Scan for the cell matching the given text and deliver its (x, y) coordinate at center. 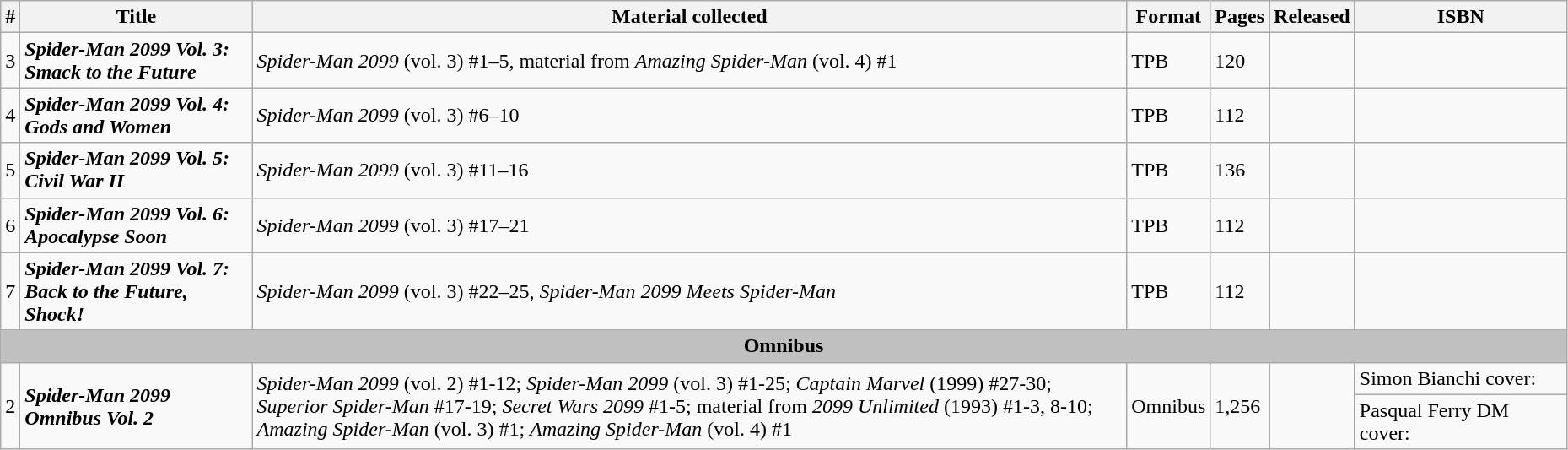
Spider-Man 2099 Vol. 3: Smack to the Future (137, 61)
Spider-Man 2099 Vol. 4: Gods and Women (137, 115)
120 (1240, 61)
Pages (1240, 17)
Spider-Man 2099 (vol. 3) #22–25, Spider-Man 2099 Meets Spider-Man (690, 291)
Released (1312, 17)
Spider-Man 2099 Vol. 5: Civil War II (137, 171)
7 (10, 291)
5 (10, 171)
ISBN (1461, 17)
2 (10, 405)
6 (10, 225)
3 (10, 61)
4 (10, 115)
Simon Bianchi cover: (1461, 378)
Spider-Man 2099 (vol. 3) #1–5, material from Amazing Spider-Man (vol. 4) #1 (690, 61)
Spider-Man 2099 (vol. 3) #17–21 (690, 225)
# (10, 17)
Format (1169, 17)
136 (1240, 171)
Spider-Man 2099 (vol. 3) #11–16 (690, 171)
Spider-Man 2099 Vol. 6: Apocalypse Soon (137, 225)
Title (137, 17)
Spider-Man 2099 Vol. 7: Back to the Future, Shock! (137, 291)
Spider-Man 2099 (vol. 3) #6–10 (690, 115)
Spider-Man 2099 Omnibus Vol. 2 (137, 405)
Pasqual Ferry DM cover: (1461, 422)
1,256 (1240, 405)
Material collected (690, 17)
